Provide the (X, Y) coordinate of the cell's center where the given text is located.  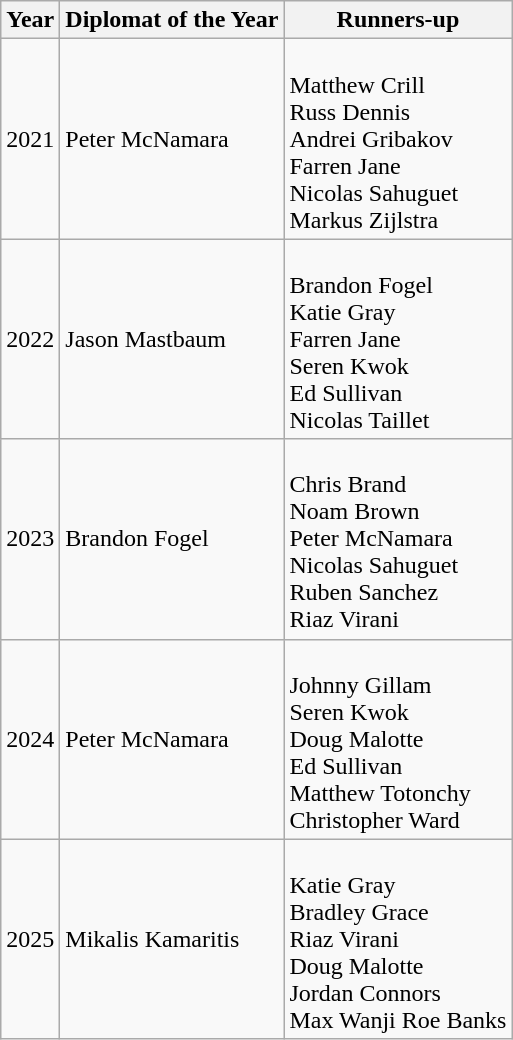
2024 (30, 739)
Chris Brand Noam Brown Peter McNamara Nicolas Sahuguet Ruben Sanchez Riaz Virani (398, 539)
Diplomat of the Year (172, 20)
Matthew Crill Russ Dennis Andrei Gribakov Farren Jane Nicolas Sahuguet Markus Zijlstra (398, 139)
Katie Gray Bradley Grace Riaz Virani Doug Malotte Jordan Connors Max Wanji Roe Banks (398, 939)
2021 (30, 139)
Runners-up (398, 20)
Year (30, 20)
Johnny Gillam Seren Kwok Doug Malotte Ed Sullivan Matthew Totonchy Christopher Ward (398, 739)
2022 (30, 339)
2023 (30, 539)
Brandon Fogel Katie Gray Farren Jane Seren Kwok Ed Sullivan Nicolas Taillet (398, 339)
Mikalis Kamaritis (172, 939)
Jason Mastbaum (172, 339)
Brandon Fogel (172, 539)
2025 (30, 939)
